For the text-containing cell, return its midpoint in [X, Y] coordinate format. 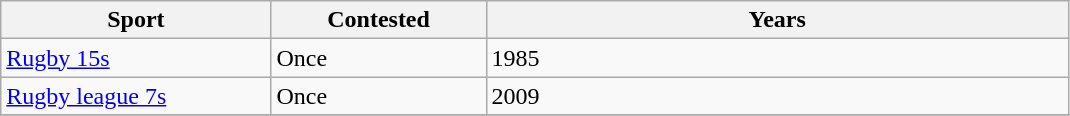
2009 [777, 96]
Contested [378, 20]
Rugby league 7s [136, 96]
Years [777, 20]
1985 [777, 58]
Rugby 15s [136, 58]
Sport [136, 20]
